Return the [X, Y] coordinate for the center point of the cell that contains the specified text.  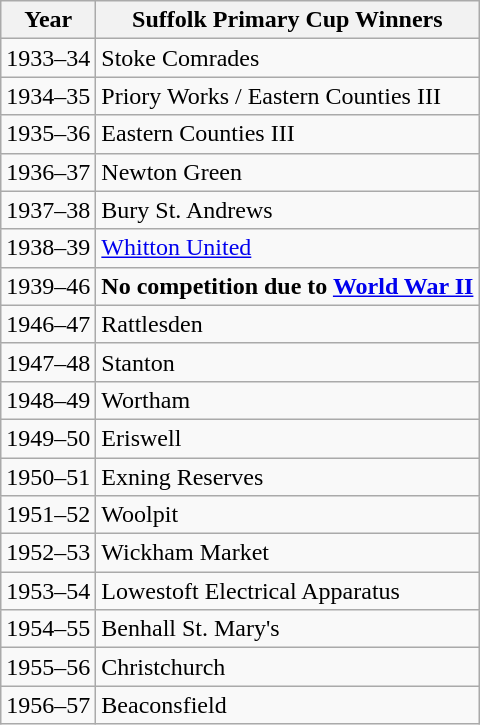
No competition due to World War II [288, 286]
1952–53 [48, 553]
1955–56 [48, 667]
Benhall St. Mary's [288, 629]
1946–47 [48, 324]
1937–38 [48, 210]
1947–48 [48, 362]
1953–54 [48, 591]
1948–49 [48, 400]
1951–52 [48, 515]
Whitton United [288, 248]
Eastern Counties III [288, 134]
Exning Reserves [288, 477]
Wortham [288, 400]
1939–46 [48, 286]
1934–35 [48, 96]
1954–55 [48, 629]
Newton Green [288, 172]
Wickham Market [288, 553]
Beaconsfield [288, 705]
Christchurch [288, 667]
Suffolk Primary Cup Winners [288, 20]
Year [48, 20]
Woolpit [288, 515]
Lowestoft Electrical Apparatus [288, 591]
1949–50 [48, 438]
1936–37 [48, 172]
1935–36 [48, 134]
1950–51 [48, 477]
1933–34 [48, 58]
Priory Works / Eastern Counties III [288, 96]
1938–39 [48, 248]
Rattlesden [288, 324]
1956–57 [48, 705]
Stanton [288, 362]
Stoke Comrades [288, 58]
Eriswell [288, 438]
Bury St. Andrews [288, 210]
